Capture the cell that displays the provided text and extract its (x, y) central coordinate. 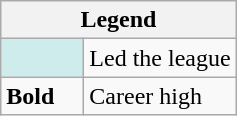
Legend (118, 20)
Bold (42, 96)
Career high (160, 96)
Led the league (160, 58)
